Scan for the cell matching the given text and deliver its [X, Y] coordinate at center. 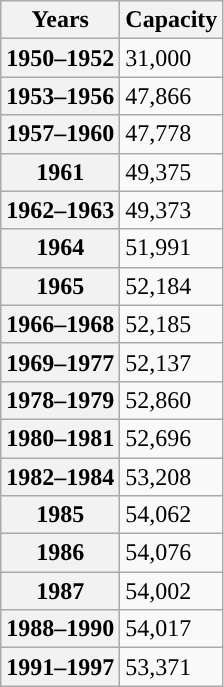
31,000 [172, 58]
1987 [60, 591]
53,371 [172, 667]
1953–1956 [60, 96]
1982–1984 [60, 477]
1988–1990 [60, 629]
49,375 [172, 172]
Capacity [172, 20]
51,991 [172, 248]
1964 [60, 248]
54,017 [172, 629]
1966–1968 [60, 324]
Years [60, 20]
52,184 [172, 286]
1991–1997 [60, 667]
1965 [60, 286]
1985 [60, 515]
1969–1977 [60, 362]
1961 [60, 172]
49,373 [172, 210]
54,062 [172, 515]
1950–1952 [60, 58]
1978–1979 [60, 400]
1962–1963 [60, 210]
53,208 [172, 477]
52,185 [172, 324]
52,860 [172, 400]
54,076 [172, 553]
52,137 [172, 362]
47,866 [172, 96]
1957–1960 [60, 134]
1980–1981 [60, 438]
52,696 [172, 438]
1986 [60, 553]
54,002 [172, 591]
47,778 [172, 134]
